Find where the given text appears and provide that cell's center as [X, Y] coordinate. 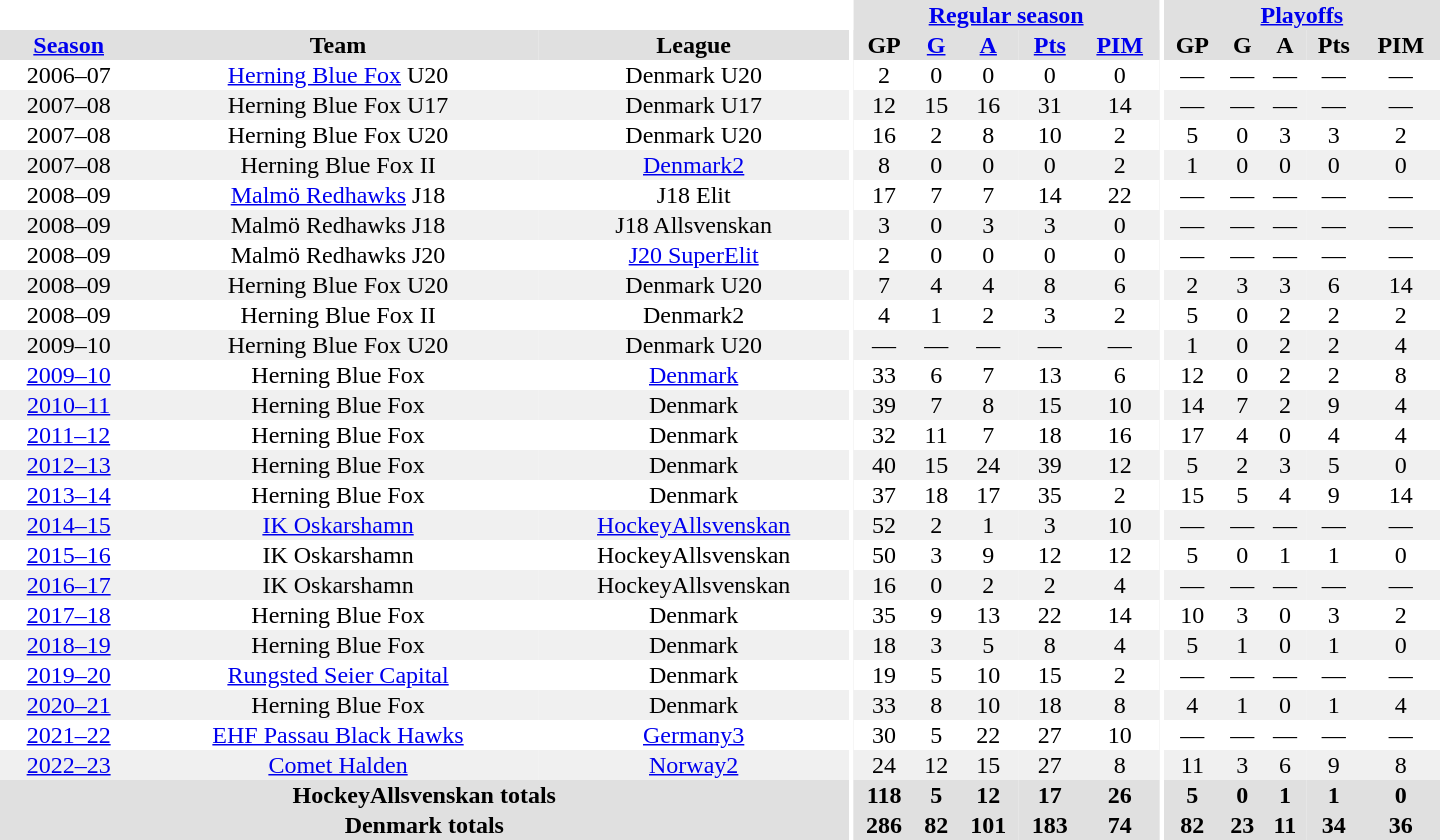
118 [884, 795]
19 [884, 675]
52 [884, 525]
Regular season [1006, 15]
36 [1400, 825]
74 [1120, 825]
2021–22 [68, 735]
37 [884, 495]
Germany3 [694, 735]
Comet Halden [338, 765]
2011–12 [68, 435]
2020–21 [68, 705]
Malmö Redhawks J20 [338, 255]
32 [884, 435]
2014–15 [68, 525]
J20 SuperElit [694, 255]
Playoffs [1302, 15]
40 [884, 465]
23 [1242, 825]
Season [68, 45]
J18 Allsvenskan [694, 225]
Rungsted Seier Capital [338, 675]
2006–07 [68, 75]
2015–16 [68, 555]
50 [884, 555]
26 [1120, 795]
2016–17 [68, 585]
2012–13 [68, 465]
2010–11 [68, 405]
31 [1050, 105]
2013–14 [68, 495]
Denmark U17 [694, 105]
30 [884, 735]
Norway2 [694, 765]
34 [1334, 825]
2022–23 [68, 765]
183 [1050, 825]
League [694, 45]
2019–20 [68, 675]
101 [988, 825]
HockeyAllsvenskan totals [424, 795]
Team [338, 45]
Herning Blue Fox U17 [338, 105]
EHF Passau Black Hawks [338, 735]
286 [884, 825]
2018–19 [68, 645]
2017–18 [68, 615]
J18 Elit [694, 195]
Denmark totals [424, 825]
